Scan for the cell matching the given text and deliver its [X, Y] coordinate at center. 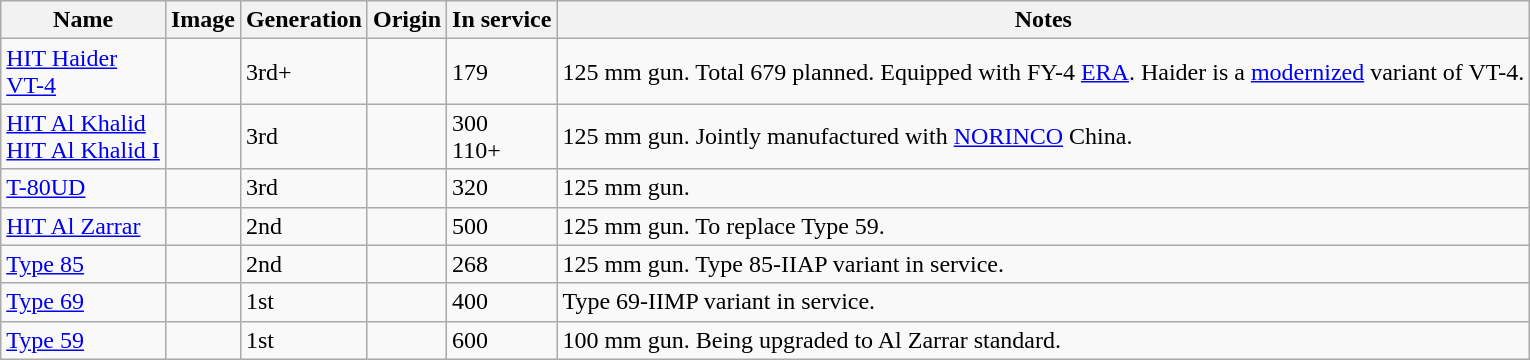
125 mm gun. Jointly manufactured with NORINCO China. [1044, 136]
Type 85 [84, 264]
179 [502, 72]
3rd+ [304, 72]
125 mm gun. [1044, 188]
HIT Al Zarrar [84, 226]
400 [502, 302]
500 [502, 226]
320 [502, 188]
125 mm gun. Type 85-IIAP variant in service. [1044, 264]
In service [502, 20]
125 mm gun. To replace Type 59. [1044, 226]
Type 69 [84, 302]
HIT Al KhalidHIT Al Khalid I [84, 136]
Image [202, 20]
268 [502, 264]
Generation [304, 20]
125 mm gun. Total 679 planned. Equipped with FY-4 ERA. Haider is a modernized variant of VT-4. [1044, 72]
300 110+ [502, 136]
Name [84, 20]
600 [502, 340]
Type 69-IIMP variant in service. [1044, 302]
T-80UD [84, 188]
Notes [1044, 20]
Origin [406, 20]
HIT HaiderVT-4 [84, 72]
100 mm gun. Being upgraded to Al Zarrar standard. [1044, 340]
Type 59 [84, 340]
